Determine the [x, y] coordinate at the center of the cell enclosing the given text.  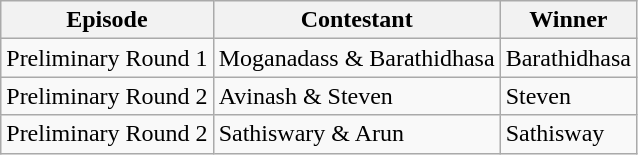
Moganadass & Barathidhasa [356, 58]
Contestant [356, 20]
Winner [568, 20]
Episode [107, 20]
Preliminary Round 1 [107, 58]
Sathiswary & Arun [356, 134]
Avinash & Steven [356, 96]
Steven [568, 96]
Barathidhasa [568, 58]
Sathisway [568, 134]
